Return the (x, y) coordinate for the center point of the cell that contains the specified text.  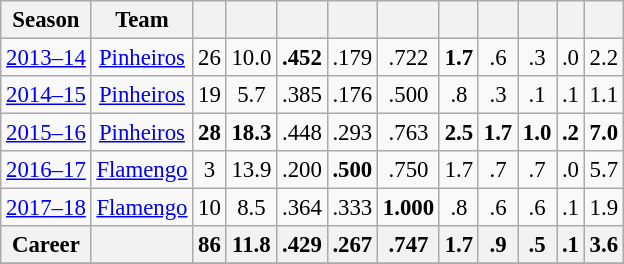
10.0 (251, 58)
2013–14 (46, 58)
2016–17 (46, 170)
3 (210, 170)
.176 (352, 95)
.763 (409, 133)
.333 (352, 208)
Team (142, 20)
26 (210, 58)
1.0 (538, 133)
.2 (571, 133)
.200 (302, 170)
2.5 (458, 133)
.750 (409, 170)
8.5 (251, 208)
18.3 (251, 133)
2.2 (604, 58)
2015–16 (46, 133)
.364 (302, 208)
.5 (538, 245)
Career (46, 245)
.448 (302, 133)
2017–18 (46, 208)
28 (210, 133)
.267 (352, 245)
86 (210, 245)
13.9 (251, 170)
1.1 (604, 95)
2014–15 (46, 95)
.9 (498, 245)
.452 (302, 58)
1.000 (409, 208)
.293 (352, 133)
19 (210, 95)
7.0 (604, 133)
.179 (352, 58)
10 (210, 208)
.385 (302, 95)
11.8 (251, 245)
Season (46, 20)
3.6 (604, 245)
.722 (409, 58)
.429 (302, 245)
.747 (409, 245)
1.9 (604, 208)
